Search for the cell housing the specified text and yield its [x, y] center coordinate. 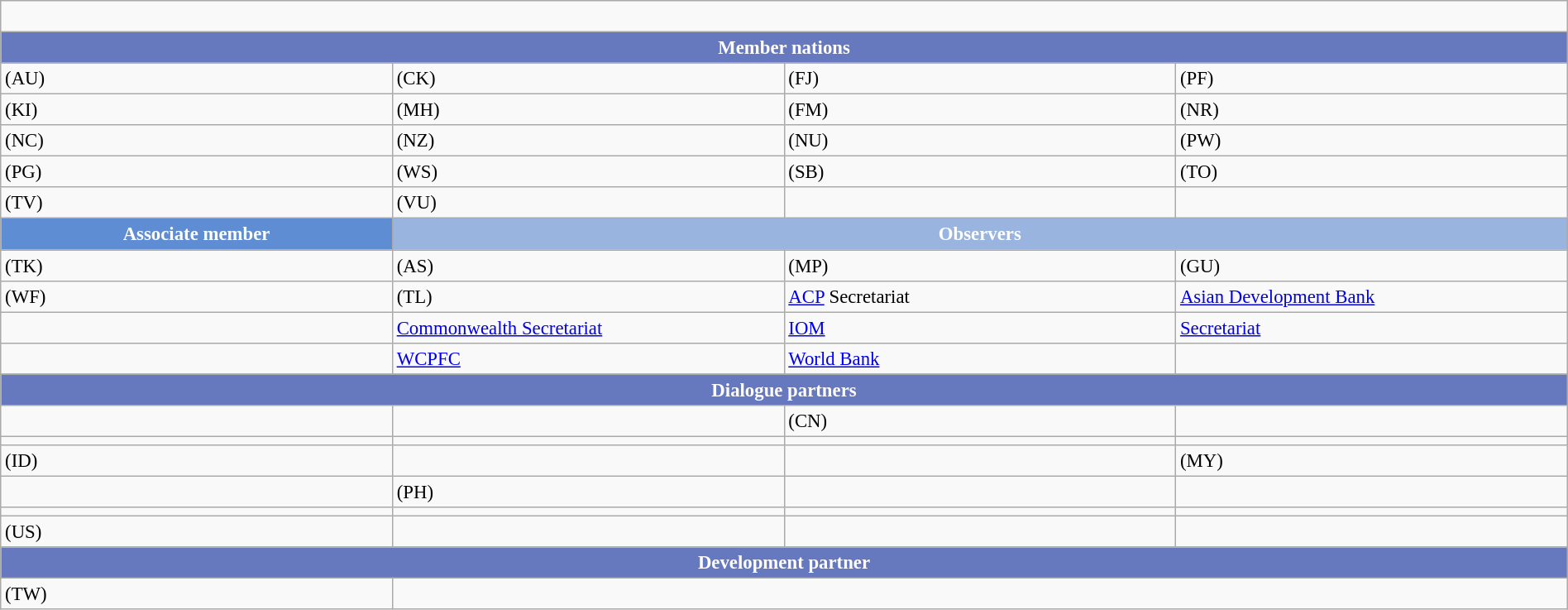
(NR) [1372, 110]
Asian Development Bank [1372, 296]
(ID) [197, 461]
Observers [979, 234]
(PG) [197, 172]
Commonwealth Secretariat [588, 328]
(PF) [1372, 79]
(TK) [197, 266]
(AS) [588, 266]
(NZ) [588, 141]
Secretariat [1372, 328]
(GU) [1372, 266]
World Bank [980, 358]
(MY) [1372, 461]
(KI) [197, 110]
(WS) [588, 172]
Member nations [784, 48]
(AU) [197, 79]
(CN) [980, 421]
(NC) [197, 141]
(PH) [588, 492]
(TO) [1372, 172]
IOM [980, 328]
(PW) [1372, 141]
(FM) [980, 110]
Dialogue partners [784, 390]
(WF) [197, 296]
Development partner [784, 563]
(TL) [588, 296]
(US) [197, 532]
Associate member [197, 234]
(NU) [980, 141]
WCPFC [588, 358]
(SB) [980, 172]
(FJ) [980, 79]
ACP Secretariat [980, 296]
(TW) [197, 594]
(TV) [197, 203]
(MP) [980, 266]
(VU) [588, 203]
(CK) [588, 79]
(MH) [588, 110]
